Identify which cell holds the provided text, then report its [x, y] central coordinate. 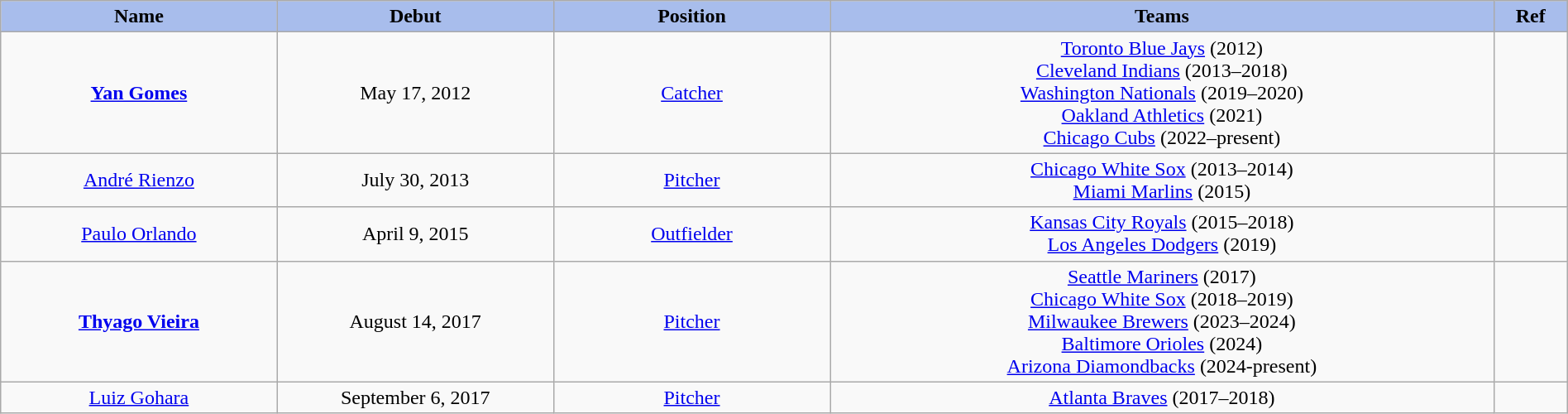
April 9, 2015 [415, 233]
Atlanta Braves (2017–2018) [1162, 397]
Kansas City Royals (2015–2018) Los Angeles Dodgers (2019) [1162, 233]
August 14, 2017 [415, 321]
Luiz Gohara [139, 397]
July 30, 2013 [415, 181]
Teams [1162, 17]
Name [139, 17]
Toronto Blue Jays (2012)Cleveland Indians (2013–2018)Washington Nationals (2019–2020)Oakland Athletics (2021)Chicago Cubs (2022–present) [1162, 93]
Chicago White Sox (2013–2014)Miami Marlins (2015) [1162, 181]
Thyago Vieira [139, 321]
Outfielder [691, 233]
Debut [415, 17]
Paulo Orlando [139, 233]
September 6, 2017 [415, 397]
Position [691, 17]
Catcher [691, 93]
May 17, 2012 [415, 93]
Yan Gomes [139, 93]
Seattle Mariners (2017) Chicago White Sox (2018–2019) Milwaukee Brewers (2023–2024) Baltimore Orioles (2024) Arizona Diamondbacks (2024-present) [1162, 321]
André Rienzo [139, 181]
Ref [1530, 17]
